Identify which cell holds the provided text, then report its [X, Y] central coordinate. 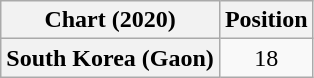
South Korea (Gaon) [110, 58]
Chart (2020) [110, 20]
18 [266, 58]
Position [266, 20]
